Return the (x, y) coordinate for the center point of the cell that contains the specified text.  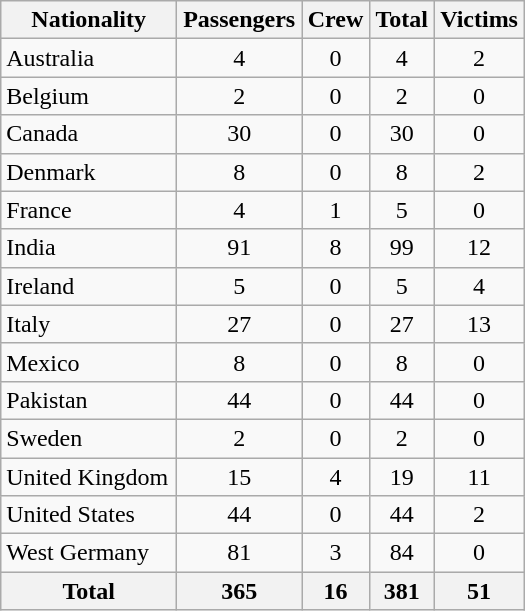
Sweden (89, 438)
Victims (479, 20)
Denmark (89, 172)
Mexico (89, 362)
381 (402, 591)
91 (240, 248)
13 (479, 324)
Canada (89, 134)
Pakistan (89, 400)
3 (336, 553)
Passengers (240, 20)
France (89, 210)
1 (336, 210)
Nationality (89, 20)
84 (402, 553)
16 (336, 591)
Belgium (89, 96)
Ireland (89, 286)
United Kingdom (89, 477)
Crew (336, 20)
West Germany (89, 553)
12 (479, 248)
Australia (89, 58)
11 (479, 477)
India (89, 248)
365 (240, 591)
United States (89, 515)
15 (240, 477)
Italy (89, 324)
51 (479, 591)
81 (240, 553)
19 (402, 477)
99 (402, 248)
